Output the [X, Y] coordinate of the center of the cell containing the given text.  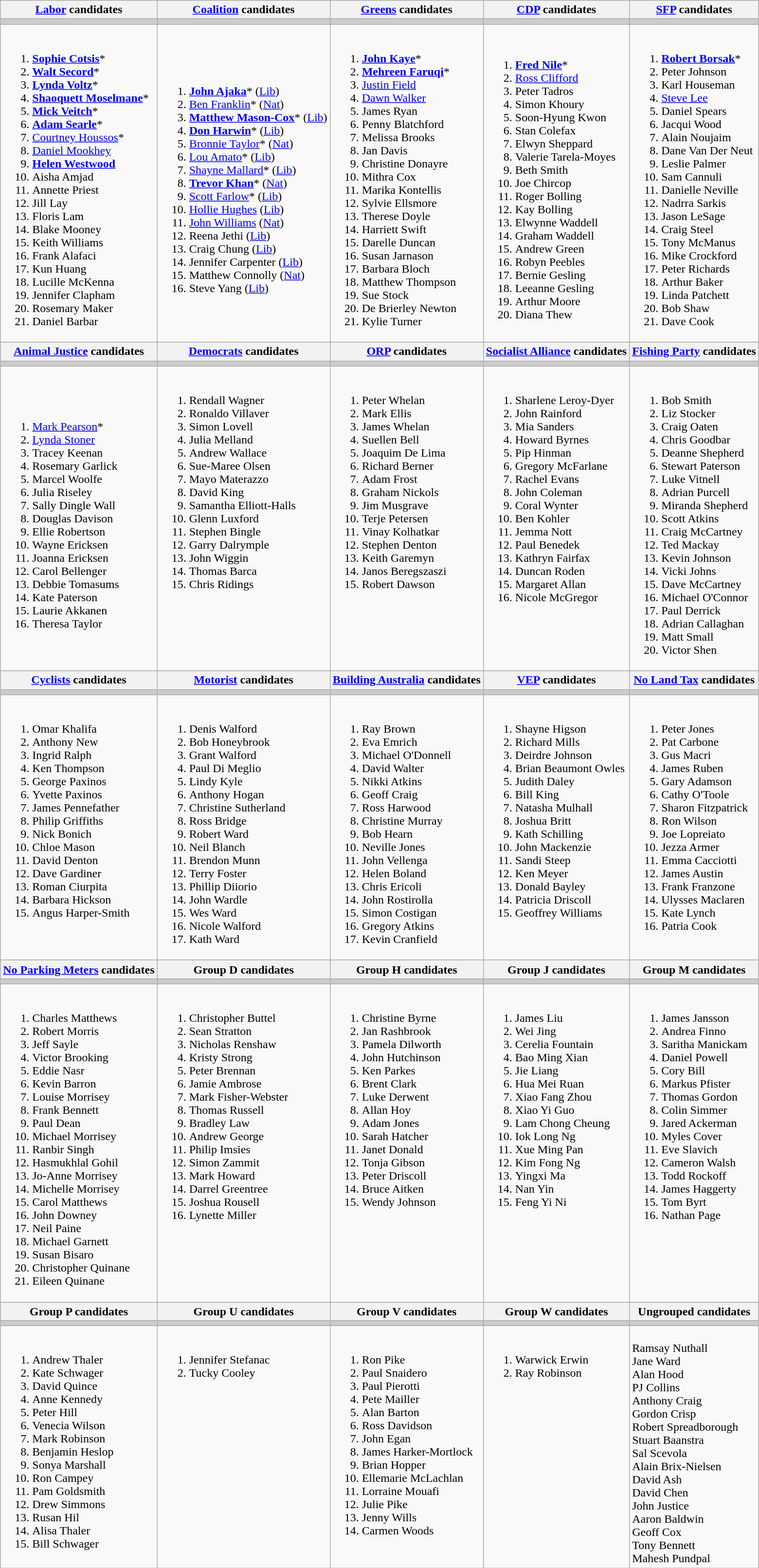
Group P candidates [79, 1311]
VEP candidates [556, 680]
Group W candidates [556, 1311]
Greens candidates [407, 10]
Cyclists candidates [79, 680]
Group V candidates [407, 1311]
No Parking Meters candidates [79, 969]
Building Australia candidates [407, 680]
Warwick ErwinRay Robinson [556, 1447]
No Land Tax candidates [694, 680]
Coalition candidates [243, 10]
Group M candidates [694, 969]
ORP candidates [407, 351]
Democrats candidates [243, 351]
Fishing Party candidates [694, 351]
Jennifer StefanacTucky Cooley [243, 1447]
Ungrouped candidates [694, 1311]
Socialist Alliance candidates [556, 351]
Motorist candidates [243, 680]
Group U candidates [243, 1311]
Animal Justice candidates [79, 351]
SFP candidates [694, 10]
Group H candidates [407, 969]
CDP candidates [556, 10]
Labor candidates [79, 10]
Group J candidates [556, 969]
Group D candidates [243, 969]
